Extract the [x, y] coordinate from the center of the cell holding the provided text.  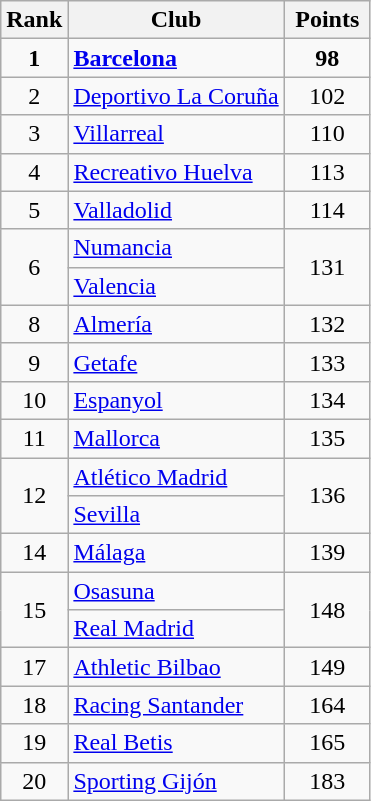
8 [34, 324]
20 [34, 781]
10 [34, 400]
Points [327, 20]
134 [327, 400]
15 [34, 610]
Racing Santander [176, 705]
11 [34, 438]
Numancia [176, 248]
165 [327, 743]
6 [34, 267]
Sporting Gijón [176, 781]
113 [327, 172]
Atlético Madrid [176, 477]
139 [327, 553]
Real Betis [176, 743]
19 [34, 743]
Rank [34, 20]
Almería [176, 324]
98 [327, 58]
102 [327, 96]
131 [327, 267]
135 [327, 438]
14 [34, 553]
Valencia [176, 286]
183 [327, 781]
17 [34, 667]
5 [34, 210]
Málaga [176, 553]
Deportivo La Coruña [176, 96]
Valladolid [176, 210]
4 [34, 172]
18 [34, 705]
1 [34, 58]
9 [34, 362]
114 [327, 210]
164 [327, 705]
Espanyol [176, 400]
133 [327, 362]
Real Madrid [176, 629]
Sevilla [176, 515]
Club [176, 20]
149 [327, 667]
Barcelona [176, 58]
Villarreal [176, 134]
Mallorca [176, 438]
Getafe [176, 362]
3 [34, 134]
2 [34, 96]
136 [327, 496]
132 [327, 324]
Osasuna [176, 591]
110 [327, 134]
148 [327, 610]
Athletic Bilbao [176, 667]
Recreativo Huelva [176, 172]
12 [34, 496]
